Return [x, y] of the center of cell containing provided text 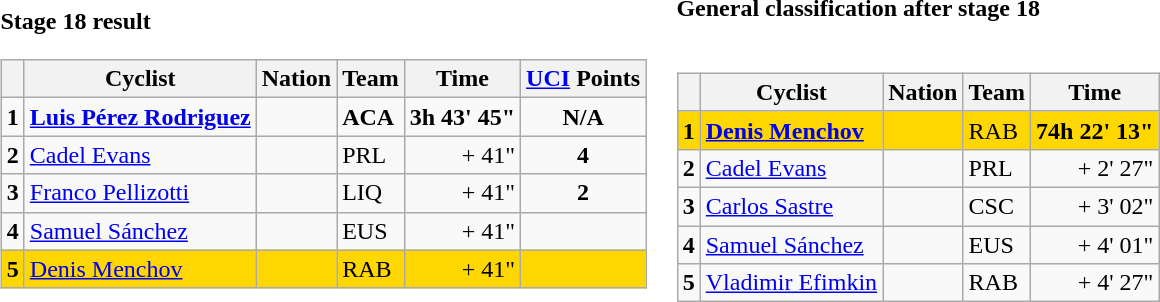
Luis Pérez Rodriguez [140, 117]
LIQ [371, 193]
+ 2' 27" [1095, 168]
ACA [371, 117]
CSC [997, 206]
Vladimir Efimkin [791, 283]
Franco Pellizotti [140, 193]
UCI Points [584, 79]
+ 3' 02" [1095, 206]
N/A [584, 117]
+ 4' 27" [1095, 283]
3h 43' 45" [462, 117]
74h 22' 13" [1095, 130]
Carlos Sastre [791, 206]
+ 4' 01" [1095, 245]
